Pinpoint the cell where the given text exists, returning its [X, Y] midpoint coordinate. 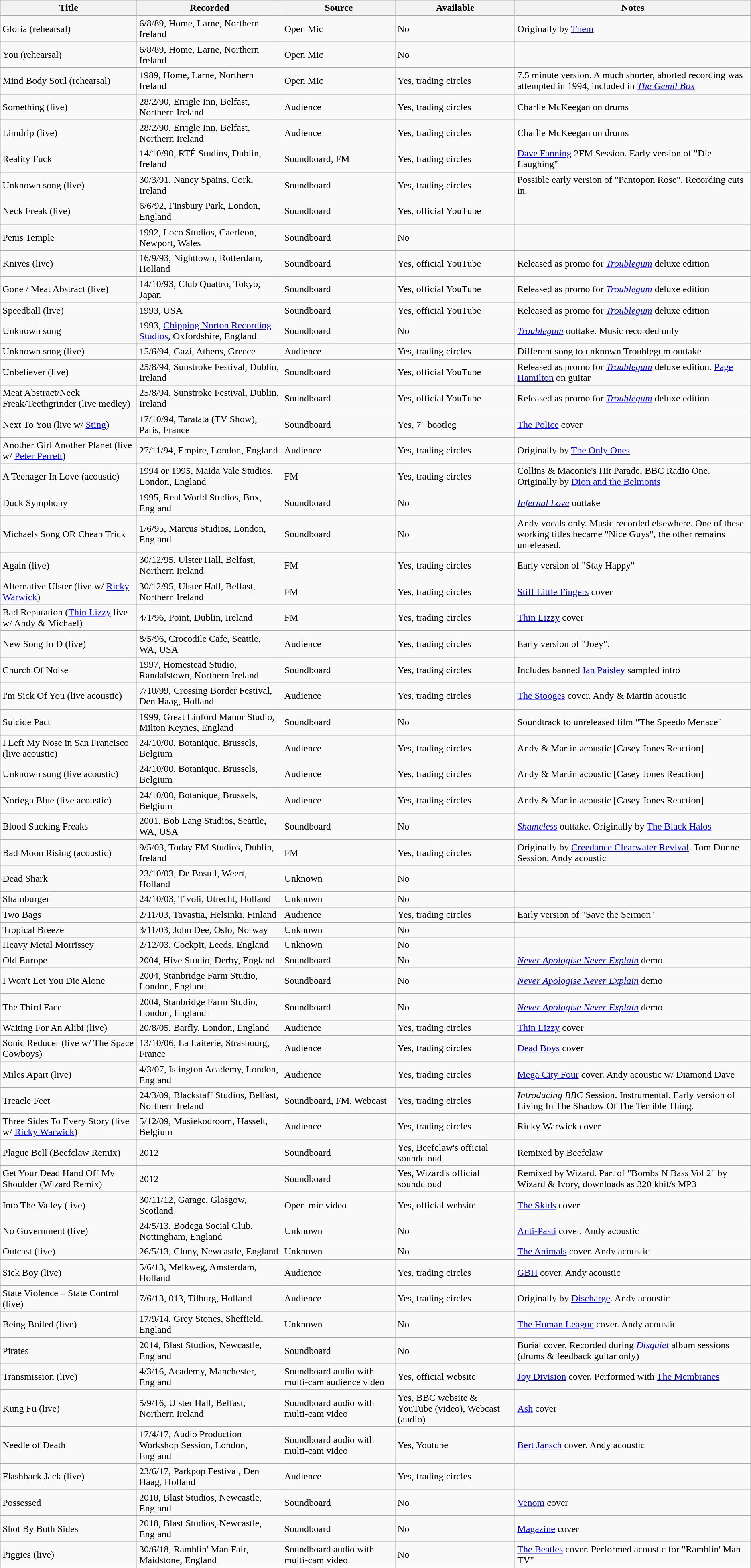
17/9/14, Grey Stones, Sheffield, England [210, 1325]
Mind Body Soul (rehearsal) [69, 81]
14/10/90, RTÉ Studios, Dublin, Ireland [210, 159]
Includes banned Ian Paisley sampled intro [633, 670]
Soundtrack to unreleased film "The Speedo Menace" [633, 722]
26/5/13, Cluny, Newcastle, England [210, 1252]
Mega City Four cover. Andy acoustic w/ Diamond Dave [633, 1074]
20/8/05, Barfly, London, England [210, 1028]
Dead Boys cover [633, 1048]
Yes, 7" bootleg [455, 424]
Unknown song [69, 331]
14/10/93, Club Quattro, Tokyo, Japan [210, 289]
2/11/03, Tavastia, Helsinki, Finland [210, 914]
1989, Home, Larne, Northern Ireland [210, 81]
I'm Sick Of You (live acoustic) [69, 696]
Needle of Death [69, 1445]
23/6/17, Parkpop Festival, Den Haag, Holland [210, 1476]
Pirates [69, 1350]
7/6/13, 013, Tilburg, Holland [210, 1298]
Anti-Pasti cover. Andy acoustic [633, 1231]
Soundboard, FM, Webcast [339, 1101]
Joy Division cover. Performed with The Membranes [633, 1377]
17/10/94, Taratata (TV Show), Paris, France [210, 424]
30/6/18, Ramblin' Man Fair, Maidstone, England [210, 1555]
Venom cover [633, 1503]
Andy vocals only. Music recorded elsewhere. One of these working titles became "Nice Guys", the other remains unreleased. [633, 534]
Open-mic video [339, 1205]
Possessed [69, 1503]
1999, Great Linford Manor Studio, Milton Keynes, England [210, 722]
The Stooges cover. Andy & Martin acoustic [633, 696]
Another Girl Another Planet (live w/ Peter Perrett) [69, 451]
Something (live) [69, 107]
Knives (live) [69, 263]
The Animals cover. Andy acoustic [633, 1252]
The Third Face [69, 1007]
Early version of "Stay Happy" [633, 565]
Unknown song (live acoustic) [69, 775]
1993, USA [210, 310]
Michaels Song OR Cheap Trick [69, 534]
Next To You (live w/ Sting) [69, 424]
Suicide Pact [69, 722]
The Police cover [633, 424]
4/3/07, Islington Academy, London, England [210, 1074]
Possible early version of "Pantopon Rose". Recording cuts in. [633, 185]
Yes, Beefclaw's official soundcloud [455, 1153]
Soundboard, FM [339, 159]
Limdrip (live) [69, 133]
Collins & Maconie's Hit Parade, BBC Radio One. Originally by Dion and the Belmonts [633, 476]
Ash cover [633, 1408]
1992, Loco Studios, Caerleon, Newport, Wales [210, 237]
2004, Hive Studio, Derby, England [210, 960]
Early version of "Joey". [633, 644]
Shot By Both Sides [69, 1529]
Yes, BBC website & YouTube (video), Webcast (audio) [455, 1408]
Originally by The Only Ones [633, 451]
A Teenager In Love (acoustic) [69, 476]
24/3/09, Blackstaff Studios, Belfast, Northern Ireland [210, 1101]
Originally by Discharge. Andy acoustic [633, 1298]
Miles Apart (live) [69, 1074]
2/12/03, Cockpit, Leeds, England [210, 945]
5/12/09, Musiekodroom, Hasselt, Belgium [210, 1127]
Released as promo for Troublegum deluxe edition. Page Hamilton on guitar [633, 372]
5/9/16, Ulster Hall, Belfast, Northern Ireland [210, 1408]
Gone / Meat Abstract (live) [69, 289]
23/10/03, De Bosuil, Weert, Holland [210, 879]
Yes, Wizard's official soundcloud [455, 1179]
30/3/91, Nancy Spains, Cork, Ireland [210, 185]
27/11/94, Empire, London, England [210, 451]
Dave Fanning 2FM Session. Early version of "Die Laughing" [633, 159]
7.5 minute version. A much shorter, aborted recording was attempted in 1994, included in The Gemil Box [633, 81]
Penis Temple [69, 237]
Gloria (rehearsal) [69, 29]
24/10/03, Tivoli, Utrecht, Holland [210, 899]
24/5/13, Bodega Social Club, Nottingham, England [210, 1231]
Reality Fuck [69, 159]
Shameless outtake. Originally by The Black Halos [633, 827]
1997, Homestead Studio, Randalstown, Northern Ireland [210, 670]
GBH cover. Andy acoustic [633, 1273]
17/4/17, Audio Production Workshop Session, London, England [210, 1445]
Get Your Dead Hand Off My Shoulder (Wizard Remix) [69, 1179]
Meat Abstract/Neck Freak/Teethgrinder (live medley) [69, 399]
Waiting For An Alibi (live) [69, 1028]
Different song to unknown Troublegum outtake [633, 352]
I Left My Nose in San Francisco (live acoustic) [69, 748]
Bad Reputation (Thin Lizzy live w/ Andy & Michael) [69, 617]
Alternative Ulster (live w/ Ricky Warwick) [69, 592]
Sonic Reducer (live w/ The Space Cowboys) [69, 1048]
Remixed by Wizard. Part of "Bombs N Bass Vol 2" by Wizard & Ivory, downloads as 320 kbit/s MP3 [633, 1179]
Two Bags [69, 914]
Kung Fu (live) [69, 1408]
Church Of Noise [69, 670]
2001, Bob Lang Studios, Seattle, WA, USA [210, 827]
15/6/94, Gazi, Athens, Greece [210, 352]
Available [455, 8]
Again (live) [69, 565]
Old Europe [69, 960]
State Violence – State Control (live) [69, 1298]
I Won't Let You Die Alone [69, 981]
Soundboard audio with multi-cam audience video [339, 1377]
Heavy Metal Morrissey [69, 945]
Being Boiled (live) [69, 1325]
16/9/93, Nighttown, Rotterdam, Holland [210, 263]
1995, Real World Studios, Box, England [210, 503]
The Beatles cover. Performed acoustic for "Ramblin' Man TV" [633, 1555]
Yes, Youtube [455, 1445]
1/6/95, Marcus Studios, London, England [210, 534]
Bert Jansch cover. Andy acoustic [633, 1445]
Bad Moon Rising (acoustic) [69, 852]
7/10/99, Crossing Border Festival, Den Haag, Holland [210, 696]
2014, Blast Studios, Newcastle, England [210, 1350]
Treacle Feet [69, 1101]
Infernal Love outtake [633, 503]
Piggies (live) [69, 1555]
Flashback Jack (live) [69, 1476]
Source [339, 8]
The Human League cover. Andy acoustic [633, 1325]
Sick Boy (live) [69, 1273]
Duck Symphony [69, 503]
8/5/96, Crocodile Cafe, Seattle, WA, USA [210, 644]
1993, Chipping Norton Recording Studios, Oxfordshire, England [210, 331]
Tropical Breeze [69, 930]
Transmission (live) [69, 1377]
5/6/13, Melkweg, Amsterdam, Holland [210, 1273]
Remixed by Beefclaw [633, 1153]
Unbeliever (live) [69, 372]
Into The Valley (live) [69, 1205]
New Song In D (live) [69, 644]
1994 or 1995, Maida Vale Studios, London, England [210, 476]
30/11/12, Garage, Glasgow, Scotland [210, 1205]
Troublegum outtake. Music recorded only [633, 331]
4/3/16, Academy, Manchester, England [210, 1377]
9/5/03, Today FM Studios, Dublin, Ireland [210, 852]
Notes [633, 8]
Introducing BBC Session. Instrumental. Early version of Living In The Shadow Of The Terrible Thing. [633, 1101]
Ricky Warwick cover [633, 1127]
Outcast (live) [69, 1252]
Three Sides To Every Story (live w/ Ricky Warwick) [69, 1127]
3/11/03, John Dee, Oslo, Norway [210, 930]
Stiff Little Fingers cover [633, 592]
Noriega Blue (live acoustic) [69, 800]
4/1/96, Point, Dublin, Ireland [210, 617]
Neck Freak (live) [69, 211]
Magazine cover [633, 1529]
Shamburger [69, 899]
Blood Sucking Freaks [69, 827]
Speedball (live) [69, 310]
Early version of "Save the Sermon" [633, 914]
6/6/92, Finsbury Park, London, England [210, 211]
No Government (live) [69, 1231]
The Skids cover [633, 1205]
You (rehearsal) [69, 55]
13/10/06, La Laiterie, Strasbourg, France [210, 1048]
Originally by Creedance Clearwater Revival. Tom Dunne Session. Andy acoustic [633, 852]
Title [69, 8]
Originally by Them [633, 29]
Plague Bell (Beefclaw Remix) [69, 1153]
Burial cover. Recorded during Disquiet album sessions (drums & feedback guitar only) [633, 1350]
Recorded [210, 8]
Dead Shark [69, 879]
